Locate the cell with the specified text and output its (X, Y) center coordinate. 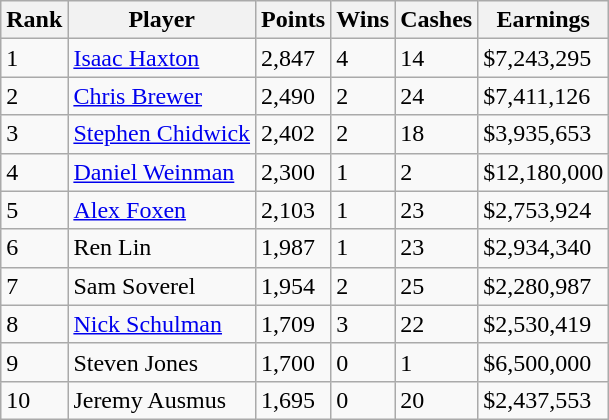
Isaac Haxton (162, 58)
$12,180,000 (544, 172)
2,847 (294, 58)
Points (294, 20)
$3,935,653 (544, 134)
$7,243,295 (544, 58)
25 (436, 286)
1,987 (294, 248)
Alex Foxen (162, 210)
18 (436, 134)
$2,753,924 (544, 210)
$2,934,340 (544, 248)
2,490 (294, 96)
$2,530,419 (544, 324)
Stephen Chidwick (162, 134)
6 (34, 248)
1,700 (294, 362)
Rank (34, 20)
$6,500,000 (544, 362)
9 (34, 362)
14 (436, 58)
Sam Soverel (162, 286)
20 (436, 400)
Daniel Weinman (162, 172)
Jeremy Ausmus (162, 400)
Nick Schulman (162, 324)
1,954 (294, 286)
10 (34, 400)
2,103 (294, 210)
Player (162, 20)
Chris Brewer (162, 96)
1,709 (294, 324)
2,402 (294, 134)
8 (34, 324)
2,300 (294, 172)
7 (34, 286)
$2,280,987 (544, 286)
Steven Jones (162, 362)
$2,437,553 (544, 400)
Cashes (436, 20)
$7,411,126 (544, 96)
Earnings (544, 20)
1,695 (294, 400)
5 (34, 210)
Ren Lin (162, 248)
22 (436, 324)
Wins (363, 20)
24 (436, 96)
